Search for the cell housing the specified text and yield its [x, y] center coordinate. 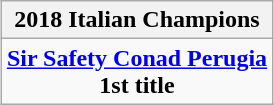
Sir Safety Conad Perugia1st title [136, 72]
2018 Italian Champions [136, 20]
